Determine the [x, y] coordinate at the center of the cell enclosing the given text.  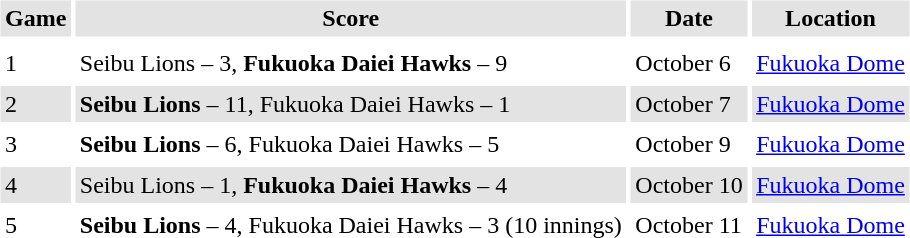
Score [350, 18]
Seibu Lions – 1, Fukuoka Daiei Hawks – 4 [350, 185]
Game [35, 18]
October 10 [689, 185]
Seibu Lions – 6, Fukuoka Daiei Hawks – 5 [350, 144]
October 7 [689, 104]
4 [35, 185]
2 [35, 104]
Location [831, 18]
3 [35, 144]
October 9 [689, 144]
October 6 [689, 64]
1 [35, 64]
Date [689, 18]
Seibu Lions – 3, Fukuoka Daiei Hawks – 9 [350, 64]
Seibu Lions – 11, Fukuoka Daiei Hawks – 1 [350, 104]
